Identify which cell holds the provided text, then report its (x, y) central coordinate. 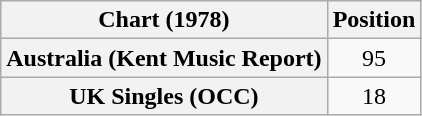
Australia (Kent Music Report) (164, 58)
Chart (1978) (164, 20)
UK Singles (OCC) (164, 96)
18 (374, 96)
95 (374, 58)
Position (374, 20)
